Search for the cell housing the specified text and yield its (X, Y) center coordinate. 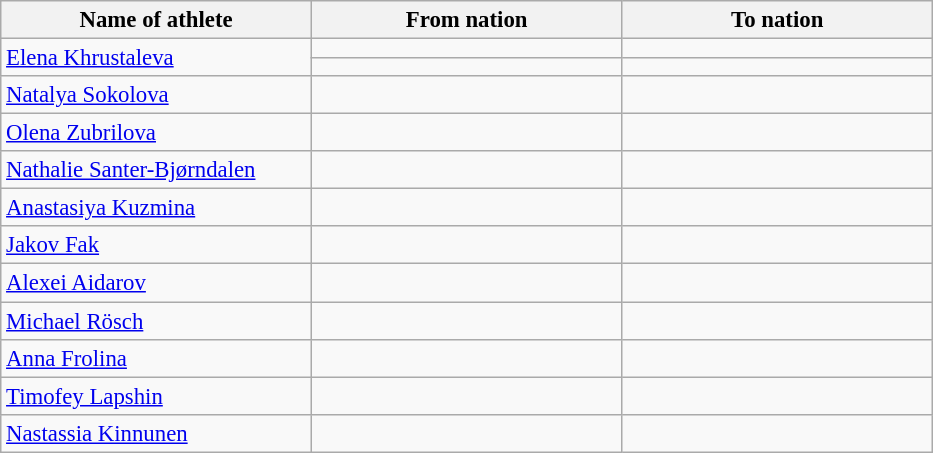
Anastasiya Kuzmina (156, 208)
Name of athlete (156, 20)
Timofey Lapshin (156, 396)
Jakov Fak (156, 245)
Anna Frolina (156, 358)
Elena Khrustaleva (156, 58)
Natalya Sokolova (156, 95)
Olena Zubrilova (156, 133)
From nation (466, 20)
Nathalie Santer-Bjørndalen (156, 170)
Alexei Aidarov (156, 283)
Michael Rösch (156, 321)
To nation (778, 20)
Nastassia Kinnunen (156, 433)
